Detect which cell encompasses the target text, then output its [x, y] center coordinate. 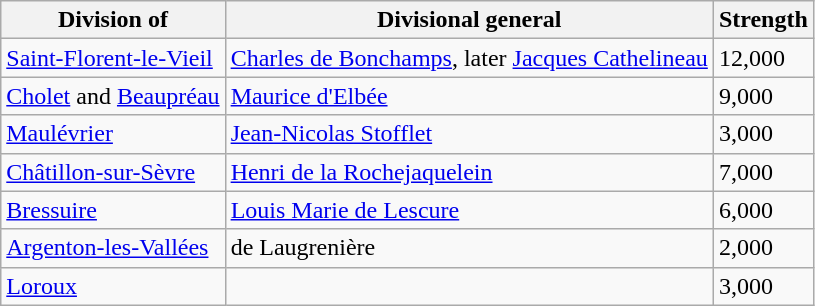
7,000 [763, 172]
Division of [113, 20]
12,000 [763, 58]
Châtillon-sur-Sèvre [113, 172]
Strength [763, 20]
Divisional general [469, 20]
Maulévrier [113, 134]
Louis Marie de Lescure [469, 210]
de Laugrenière [469, 248]
Charles de Bonchamps, later Jacques Cathelineau [469, 58]
Loroux [113, 286]
Jean-Nicolas Stofflet [469, 134]
Argenton-les-Vallées [113, 248]
Bressuire [113, 210]
6,000 [763, 210]
9,000 [763, 96]
Henri de la Rochejaquelein [469, 172]
Cholet and Beaupréau [113, 96]
2,000 [763, 248]
Saint-Florent-le-Vieil [113, 58]
Maurice d'Elbée [469, 96]
